Locate the cell with the specified text and output its [X, Y] center coordinate. 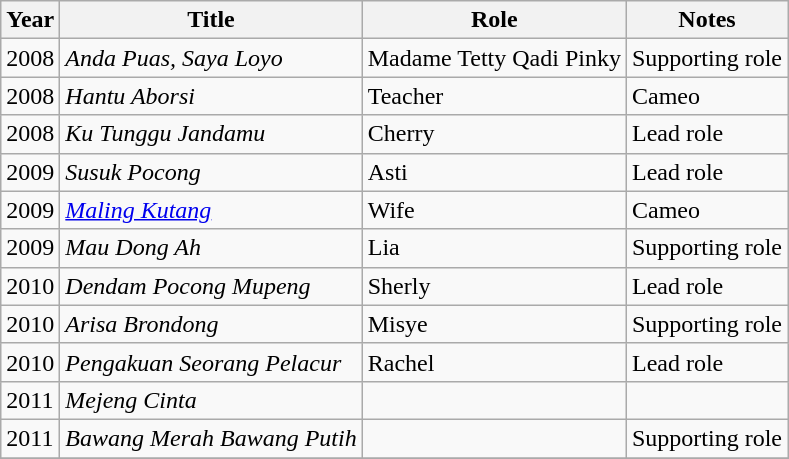
Arisa Brondong [211, 324]
Sherly [494, 286]
Mejeng Cinta [211, 400]
Anda Puas, Saya Loyo [211, 58]
Teacher [494, 96]
Madame Tetty Qadi Pinky [494, 58]
Hantu Aborsi [211, 96]
Title [211, 20]
Wife [494, 210]
Mau Dong Ah [211, 248]
Rachel [494, 362]
Bawang Merah Bawang Putih [211, 438]
Year [30, 20]
Ku Tunggu Jandamu [211, 134]
Susuk Pocong [211, 172]
Pengakuan Seorang Pelacur [211, 362]
Asti [494, 172]
Lia [494, 248]
Role [494, 20]
Notes [706, 20]
Dendam Pocong Mupeng [211, 286]
Maling Kutang [211, 210]
Misye [494, 324]
Cherry [494, 134]
